Return [X, Y] of the center of cell containing provided text 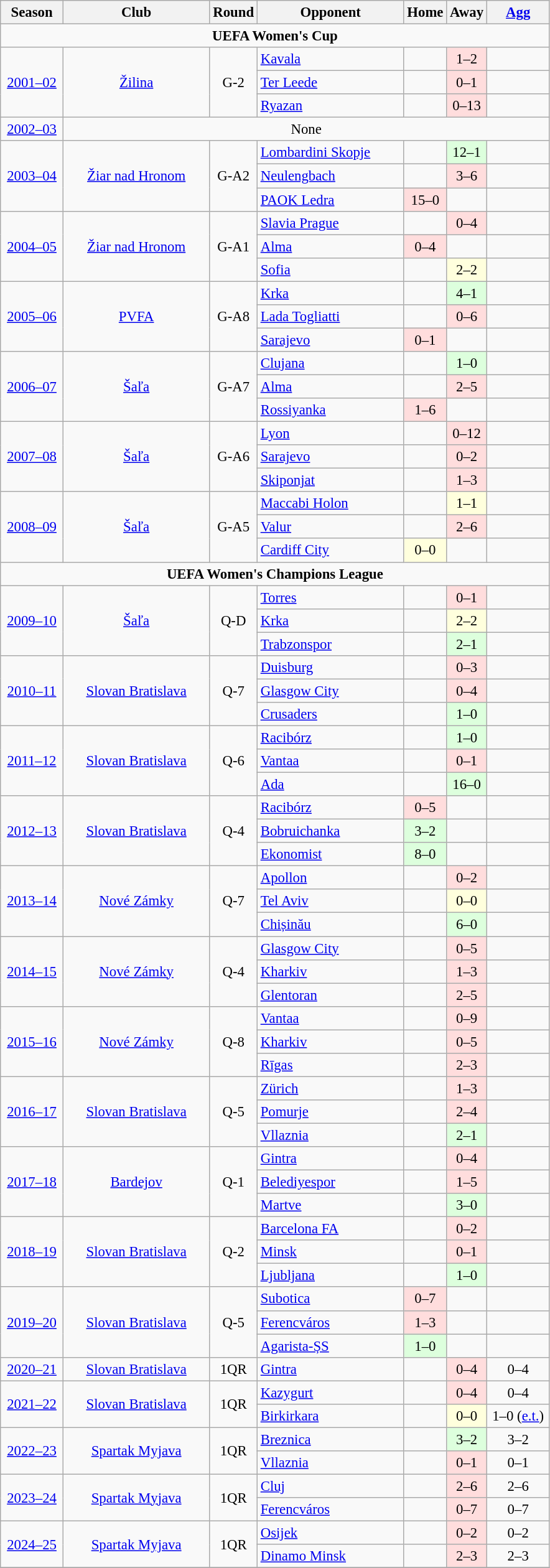
1–5 [467, 1182]
2007–08 [32, 457]
2002–03 [32, 129]
Slavia Prague [330, 223]
Away [467, 12]
0–3 [467, 668]
Tel Aviv [330, 902]
2014–15 [32, 972]
2012–13 [32, 831]
Subotica [330, 1299]
Cardiff City [330, 551]
Opponent [330, 12]
2011–12 [32, 760]
2018–19 [32, 1252]
Ryazan [330, 106]
0–13 [467, 106]
Rossiyanka [330, 410]
Pomurje [330, 1112]
Bardejov [136, 1182]
1–1 [467, 503]
Torres [330, 597]
2017–18 [32, 1182]
Apollon [330, 878]
1–2 [467, 59]
Dinamo Minsk [330, 1556]
4–1 [467, 293]
G-A2 [233, 175]
Martve [330, 1205]
3–6 [467, 176]
Round [233, 12]
Barcelona FA [330, 1229]
Crusaders [330, 714]
Valur [330, 527]
Minsk [330, 1252]
2001–02 [32, 82]
Season [32, 12]
Q-6 [233, 760]
2006–07 [32, 387]
PVFA [136, 316]
3–0 [467, 1205]
Belediyespor [330, 1182]
2010–11 [32, 691]
UEFA Women's Champions League [275, 574]
0–9 [467, 1018]
Agarista-ȘS [330, 1346]
2013–14 [32, 901]
Zürich [330, 1088]
Club [136, 12]
Q-2 [233, 1252]
UEFA Women's Cup [275, 36]
PAOK Ledra [330, 200]
Maccabi Holon [330, 503]
2015–16 [32, 1042]
Ekonomist [330, 854]
2024–25 [32, 1544]
G-2 [233, 82]
2021–22 [32, 1404]
Neulengbach [330, 176]
Lyon [330, 434]
2022–23 [32, 1451]
Agg [518, 12]
8–0 [426, 854]
Bobruichanka [330, 831]
2008–09 [32, 526]
Q-1 [233, 1182]
Ljubljana [330, 1276]
2–4 [467, 1112]
0–6 [467, 317]
Ada [330, 785]
Cluj [330, 1486]
Kavala [330, 59]
Kazygurt [330, 1393]
2009–10 [32, 621]
Q-8 [233, 1042]
2023–24 [32, 1497]
Lada Togliatti [330, 317]
12–1 [467, 152]
6–0 [467, 925]
Breznica [330, 1439]
1–0 (e.t.) [518, 1416]
Q-D [233, 621]
Home [426, 12]
Osijek [330, 1533]
G-A5 [233, 526]
1–6 [426, 410]
Glentoran [330, 995]
None [306, 129]
Ter Leede [330, 83]
Skiponjat [330, 480]
Duisburg [330, 668]
Žilina [136, 82]
G-A7 [233, 387]
Lombardini Skopje [330, 152]
2003–04 [32, 175]
2019–20 [32, 1323]
16–0 [467, 785]
G-A1 [233, 246]
Clujana [330, 363]
G-A8 [233, 316]
2005–06 [32, 316]
2016–17 [32, 1111]
Rīgas [330, 1065]
2020–21 [32, 1369]
2004–05 [32, 246]
Chișinău [330, 925]
0–12 [467, 434]
Sofia [330, 269]
15–0 [426, 200]
Birkirkara [330, 1416]
G-A6 [233, 457]
Trabzonspor [330, 644]
